Detect which cell encompasses the target text, then output its [x, y] center coordinate. 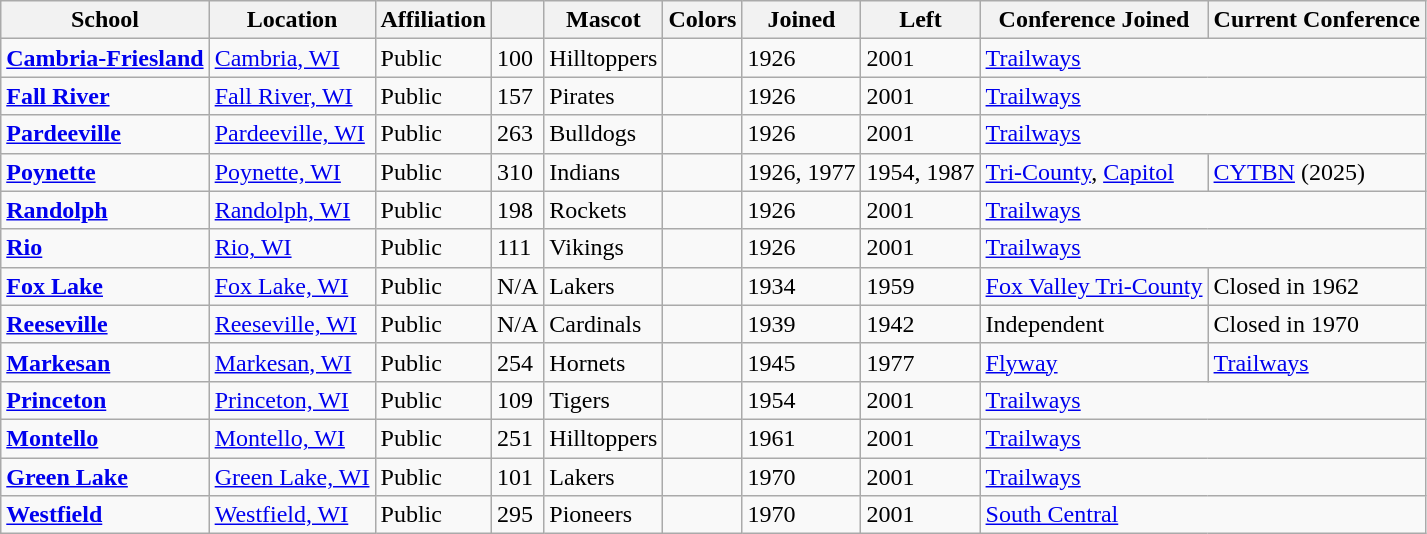
Montello [105, 438]
1942 [920, 324]
254 [517, 362]
Markesan, WI [292, 362]
Pardeeville [105, 134]
Closed in 1962 [1316, 286]
101 [517, 477]
1926, 1977 [802, 172]
Vikings [604, 248]
Indians [604, 172]
111 [517, 248]
Westfield [105, 515]
Reeseville, WI [292, 324]
Tigers [604, 400]
295 [517, 515]
Pioneers [604, 515]
Flyway [1094, 362]
Bulldogs [604, 134]
1977 [920, 362]
Joined [802, 20]
Princeton, WI [292, 400]
1959 [920, 286]
1954, 1987 [920, 172]
Current Conference [1316, 20]
Affiliation [433, 20]
1954 [802, 400]
Tri-County, Capitol [1094, 172]
Reeseville [105, 324]
Conference Joined [1094, 20]
Location [292, 20]
South Central [1202, 515]
Rockets [604, 210]
109 [517, 400]
Markesan [105, 362]
1945 [802, 362]
Randolph, WI [292, 210]
Pardeeville, WI [292, 134]
Fox Lake [105, 286]
251 [517, 438]
Left [920, 20]
Cambria, WI [292, 58]
Mascot [604, 20]
Fox Lake, WI [292, 286]
1961 [802, 438]
263 [517, 134]
157 [517, 96]
Hornets [604, 362]
100 [517, 58]
Pirates [604, 96]
CYTBN (2025) [1316, 172]
Closed in 1970 [1316, 324]
Cardinals [604, 324]
Fall River [105, 96]
Fall River, WI [292, 96]
Colors [702, 20]
1934 [802, 286]
Rio [105, 248]
198 [517, 210]
Independent [1094, 324]
Green Lake [105, 477]
1939 [802, 324]
Randolph [105, 210]
Poynette, WI [292, 172]
Fox Valley Tri-County [1094, 286]
Westfield, WI [292, 515]
Rio, WI [292, 248]
School [105, 20]
310 [517, 172]
Cambria-Friesland [105, 58]
Princeton [105, 400]
Green Lake, WI [292, 477]
Poynette [105, 172]
Montello, WI [292, 438]
